Return [X, Y] of the center of cell containing provided text 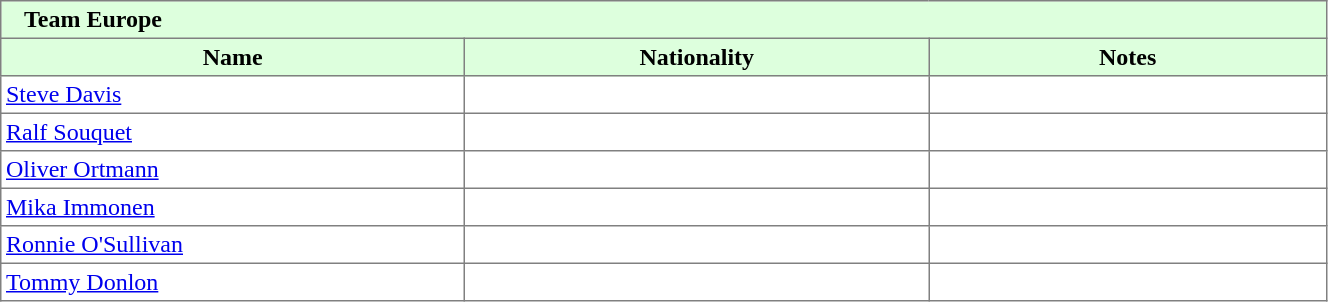
Oliver Ortmann [233, 170]
Tommy Donlon [233, 282]
Name [233, 57]
Ralf Souquet [233, 132]
Team Europe [664, 20]
Ronnie O'Sullivan [233, 245]
Steve Davis [233, 95]
Notes [1128, 57]
Nationality [697, 57]
Mika Immonen [233, 207]
